Provide the (X, Y) coordinate of the cell's center where the given text is located.  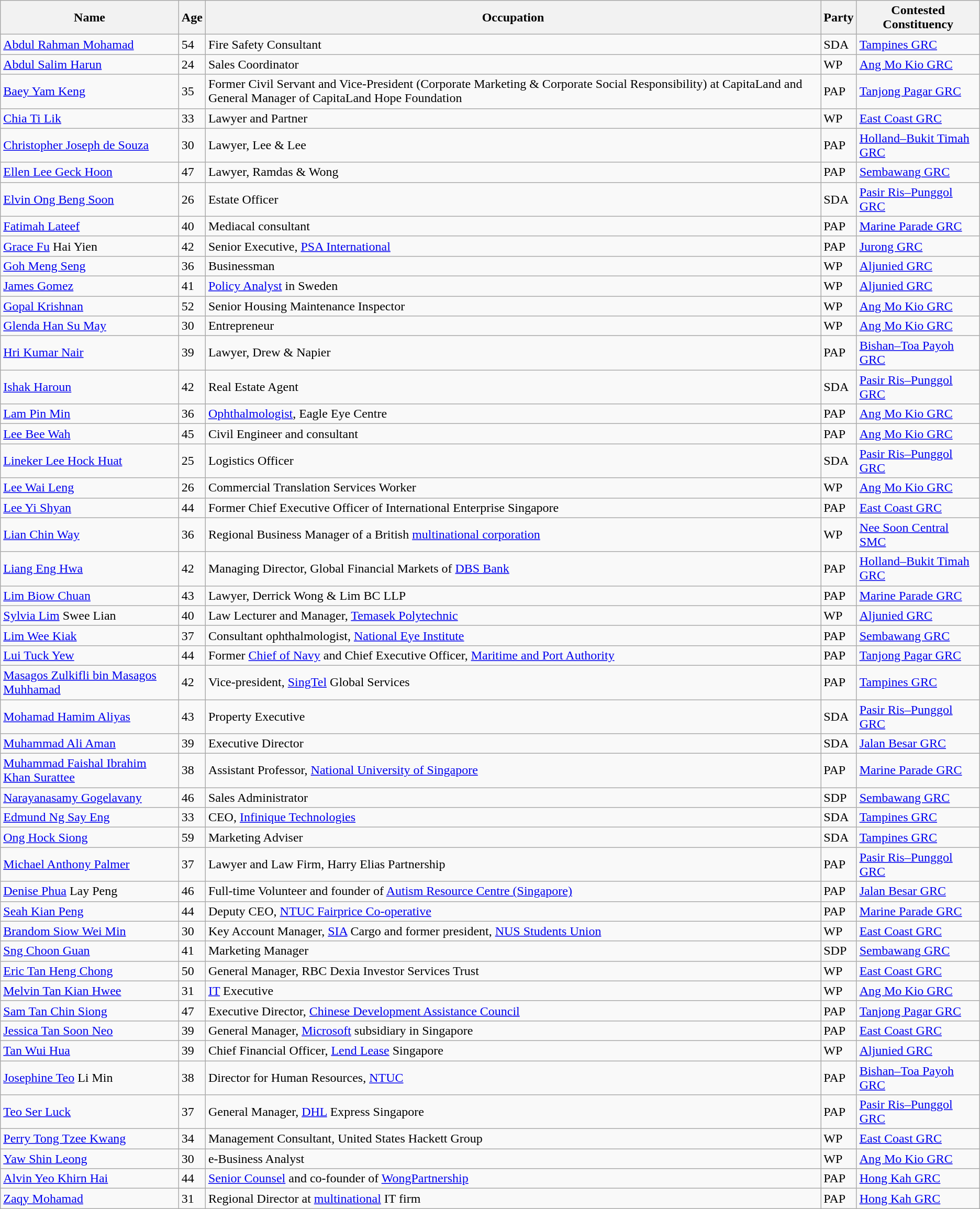
Michael Anthony Palmer (90, 865)
Lim Biow Chuan (90, 596)
Management Consultant, United States Hackett Group (513, 1139)
Nee Soon Central SMC (918, 535)
34 (192, 1139)
Vice-president, SingTel Global Services (513, 682)
Jessica Tan Soon Neo (90, 1031)
Lineker Lee Hock Huat (90, 461)
Yaw Shin Leong (90, 1159)
Assistant Professor, National University of Singapore (513, 770)
IT Executive (513, 991)
Senior Housing Maintenance Inspector (513, 306)
Alvin Yeo Khirn Hai (90, 1179)
Businessman (513, 266)
Liang Eng Hwa (90, 568)
Sales Coordinator (513, 64)
Estate Officer (513, 199)
45 (192, 434)
Chief Financial Officer, Lend Lease Singapore (513, 1050)
Civil Engineer and consultant (513, 434)
Senior Counsel and co-founder of WongPartnership (513, 1179)
Ong Hock Siong (90, 837)
24 (192, 64)
Sam Tan Chin Siong (90, 1011)
Perry Tong Tzee Kwang (90, 1139)
Lian Chin Way (90, 535)
Regional Director at multinational IT firm (513, 1199)
Lawyer, Drew & Napier (513, 353)
Lawyer, Ramdas & Wong (513, 172)
Jurong GRC (918, 246)
Tan Wui Hua (90, 1050)
Lam Pin Min (90, 414)
e-Business Analyst (513, 1159)
Occupation (513, 18)
25 (192, 461)
Marketing Manager (513, 951)
Ellen Lee Geck Hoon (90, 172)
Mohamad Hamim Aliyas (90, 716)
Lawyer, Lee & Lee (513, 145)
Abdul Salim Harun (90, 64)
Former Chief of Navy and Chief Executive Officer, Maritime and Port Authority (513, 655)
Hri Kumar Nair (90, 353)
Seah Kian Peng (90, 911)
Denise Phua Lay Peng (90, 891)
50 (192, 971)
Sng Choon Guan (90, 951)
James Gomez (90, 286)
Party (839, 18)
Age (192, 18)
Masagos Zulkifli bin Masagos Muhhamad (90, 682)
General Manager, Microsoft subsidiary in Singapore (513, 1031)
Brandom Siow Wei Min (90, 931)
Policy Analyst in Sweden (513, 286)
Executive Director, Chinese Development Assistance Council (513, 1011)
Zaqy Mohamad (90, 1199)
35 (192, 91)
CEO, Infinique Technologies (513, 818)
Christopher Joseph de Souza (90, 145)
Baey Yam Keng (90, 91)
Sylvia Lim Swee Lian (90, 615)
Lawyer and Law Firm, Harry Elias Partnership (513, 865)
Glenda Han Su May (90, 326)
59 (192, 837)
Grace Fu Hai Yien (90, 246)
Lee Wai Leng (90, 488)
Ophthalmologist, Eagle Eye Centre (513, 414)
Sales Administrator (513, 798)
Full-time Volunteer and founder of Autism Resource Centre (Singapore) (513, 891)
Edmund Ng Say Eng (90, 818)
Abdul Rahman Mohamad (90, 44)
Lee Bee Wah (90, 434)
Narayanasamy Gogelavany (90, 798)
Fatimah Lateef (90, 226)
Ishak Haroun (90, 387)
Marketing Adviser (513, 837)
Lui Tuck Yew (90, 655)
54 (192, 44)
Lawyer, Derrick Wong & Lim BC LLP (513, 596)
Goh Meng Seng (90, 266)
Contested Constituency (918, 18)
Mediacal consultant (513, 226)
Director for Human Resources, NTUC (513, 1077)
Consultant ophthalmologist, National Eye Institute (513, 635)
Teo Ser Luck (90, 1112)
Senior Executive, PSA International (513, 246)
Real Estate Agent (513, 387)
Chia Ti Lik (90, 118)
General Manager, DHL Express Singapore (513, 1112)
Managing Director, Global Financial Markets of DBS Bank (513, 568)
Elvin Ong Beng Soon (90, 199)
Property Executive (513, 716)
Lim Wee Kiak (90, 635)
Josephine Teo Li Min (90, 1077)
Gopal Krishnan (90, 306)
Name (90, 18)
Deputy CEO, NTUC Fairprice Co-operative (513, 911)
Lawyer and Partner (513, 118)
Key Account Manager, SIA Cargo and former president, NUS Students Union (513, 931)
General Manager, RBC Dexia Investor Services Trust (513, 971)
Eric Tan Heng Chong (90, 971)
Fire Safety Consultant (513, 44)
Muhammad Ali Aman (90, 744)
Logistics Officer (513, 461)
Muhammad Faishal Ibrahim Khan Surattee (90, 770)
Commercial Translation Services Worker (513, 488)
Entrepreneur (513, 326)
Law Lecturer and Manager, Temasek Polytechnic (513, 615)
Former Chief Executive Officer of International Enterprise Singapore (513, 508)
Lee Yi Shyan (90, 508)
52 (192, 306)
Regional Business Manager of a British multinational corporation (513, 535)
Melvin Tan Kian Hwee (90, 991)
Executive Director (513, 744)
